Output the [X, Y] coordinate of the center of the cell containing the given text.  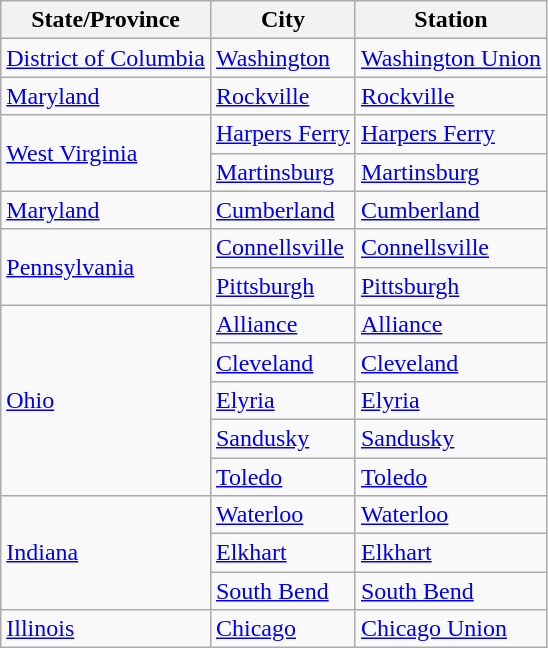
State/Province [106, 20]
Ohio [106, 400]
Pennsylvania [106, 267]
Washington [282, 58]
Illinois [106, 629]
West Virginia [106, 153]
City [282, 20]
Station [450, 20]
Chicago [282, 629]
District of Columbia [106, 58]
Indiana [106, 553]
Washington Union [450, 58]
Chicago Union [450, 629]
